Scan for the cell matching the given text and deliver its (X, Y) coordinate at center. 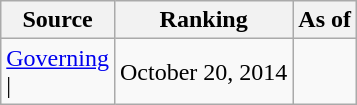
As of (325, 20)
Governing| (58, 72)
October 20, 2014 (203, 72)
Ranking (203, 20)
Source (58, 20)
